Pinpoint the cell where the given text exists, returning its (x, y) midpoint coordinate. 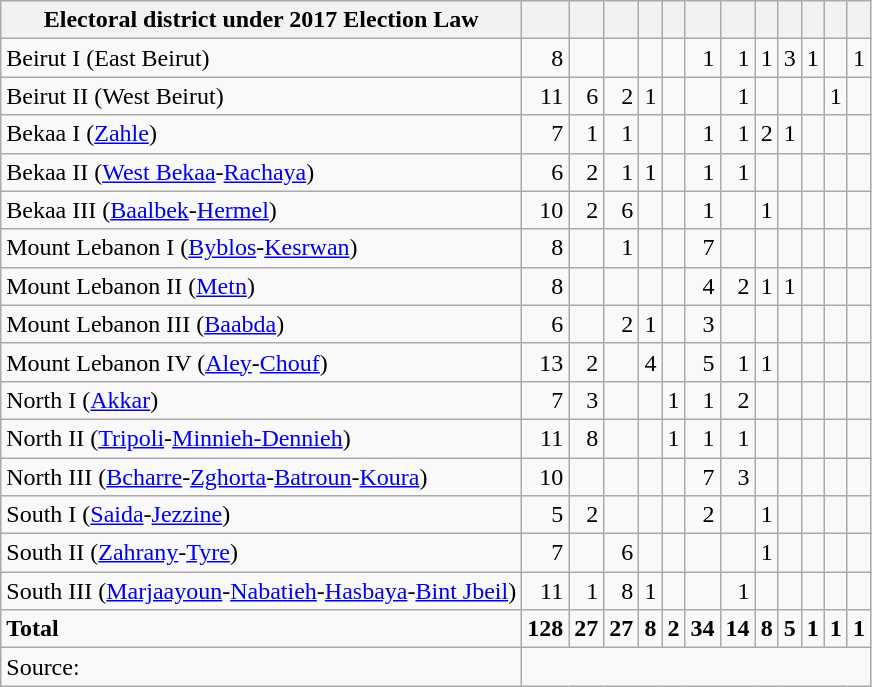
Beirut II (West Beirut) (262, 96)
Bekaa II (West Bekaa-Rachaya) (262, 172)
Beirut I (East Beirut) (262, 58)
Mount Lebanon II (Metn) (262, 286)
Mount Lebanon III (Baabda) (262, 324)
Mount Lebanon IV (Aley-Chouf) (262, 362)
North I (Akkar) (262, 400)
Total (262, 629)
North II (Tripoli-Minnieh-Dennieh) (262, 438)
Mount Lebanon I (Byblos-Kesrwan) (262, 248)
South III (Marjaayoun-Nabatieh-Hasbaya-Bint Jbeil) (262, 591)
14 (738, 629)
34 (702, 629)
128 (546, 629)
Bekaa I (Zahle) (262, 134)
Bekaa III (Baalbek-Hermel) (262, 210)
Source: (262, 667)
South I (Saida-Jezzine) (262, 515)
13 (546, 362)
South II (Zahrany-Tyre) (262, 553)
North III (Bcharre-Zghorta-Batroun-Koura) (262, 477)
Electoral district under 2017 Election Law (262, 20)
